Detect which cell encompasses the target text, then output its (X, Y) center coordinate. 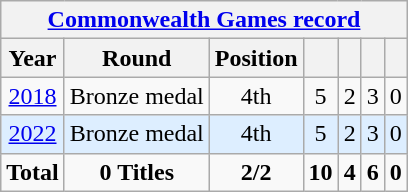
2022 (33, 134)
Commonwealth Games record (204, 20)
Round (136, 58)
10 (320, 172)
Total (33, 172)
Position (256, 58)
0 Titles (136, 172)
2018 (33, 96)
2/2 (256, 172)
4 (350, 172)
6 (372, 172)
Year (33, 58)
